Detect which cell encompasses the target text, then output its [X, Y] center coordinate. 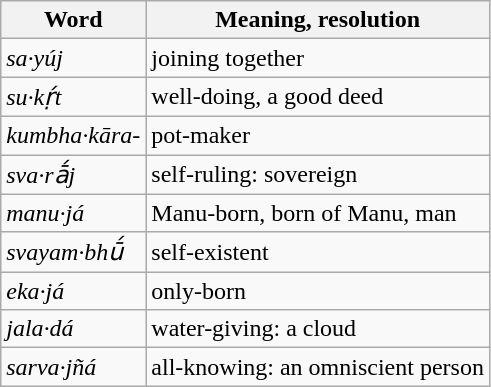
joining together [318, 58]
all-knowing: an omniscient person [318, 367]
svayam·bhū́ [74, 252]
water-giving: a cloud [318, 329]
su·kṛ́t [74, 97]
self-ruling: sovereign [318, 174]
Manu-born, born of Manu, man [318, 213]
sa·yúj [74, 58]
sva·rā́j [74, 174]
eka·já [74, 291]
kumbha·kāra- [74, 135]
Meaning, resolution [318, 20]
Word [74, 20]
manu·já [74, 213]
sarva·jñá [74, 367]
self-existent [318, 252]
pot-maker [318, 135]
only-born [318, 291]
well-doing, a good deed [318, 97]
jala·dá [74, 329]
